Determine the (X, Y) coordinate at the center of the cell enclosing the given text.  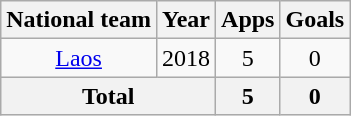
National team (79, 20)
Year (186, 20)
Goals (315, 20)
Total (108, 96)
Apps (248, 20)
2018 (186, 58)
Laos (79, 58)
